Identify which cell holds the provided text, then report its (x, y) central coordinate. 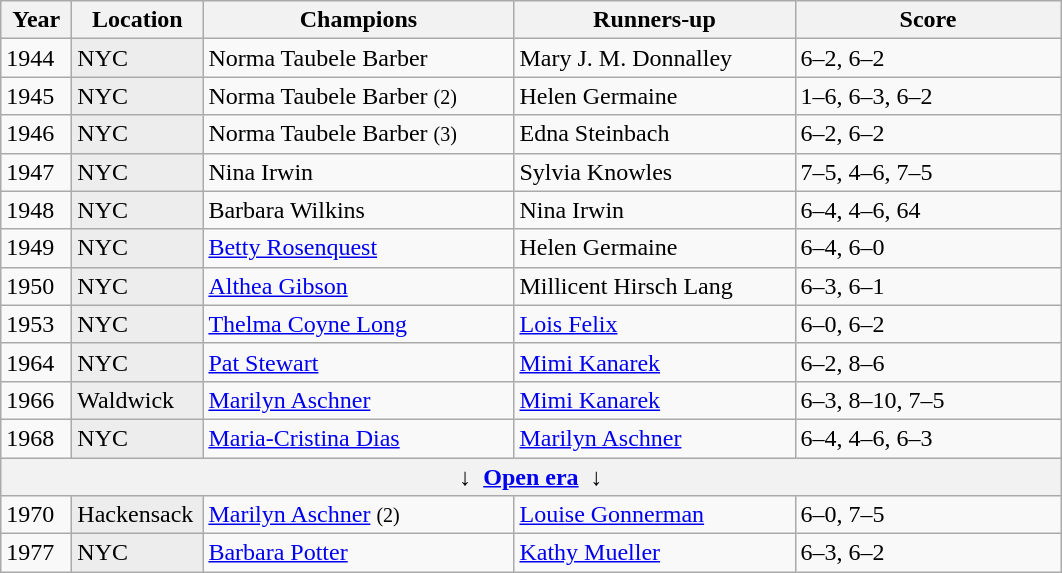
Althea Gibson (358, 286)
Hackensack (138, 515)
6–0, 7–5 (928, 515)
Millicent Hirsch Lang (654, 286)
1947 (36, 172)
Pat Stewart (358, 362)
6–4, 4–6, 6–3 (928, 438)
Runners-up (654, 20)
Norma Taubele Barber (358, 58)
1968 (36, 438)
1966 (36, 400)
1949 (36, 248)
Norma Taubele Barber (2) (358, 96)
1970 (36, 515)
Maria-Cristina Dias (358, 438)
6–4, 4–6, 64 (928, 210)
1950 (36, 286)
Barbara Potter (358, 553)
Barbara Wilkins (358, 210)
↓ Open era ↓ (531, 477)
1977 (36, 553)
1944 (36, 58)
Sylvia Knowles (654, 172)
6–3, 8–10, 7–5 (928, 400)
6–2, 8–6 (928, 362)
Thelma Coyne Long (358, 324)
1946 (36, 134)
Kathy Mueller (654, 553)
1953 (36, 324)
Score (928, 20)
6–3, 6–2 (928, 553)
Lois Felix (654, 324)
6–4, 6–0 (928, 248)
1945 (36, 96)
1964 (36, 362)
6–3, 6–1 (928, 286)
1–6, 6–3, 6–2 (928, 96)
Betty Rosenquest (358, 248)
Marilyn Aschner (2) (358, 515)
6–0, 6–2 (928, 324)
Louise Gonnerman (654, 515)
Year (36, 20)
Edna Steinbach (654, 134)
Norma Taubele Barber (3) (358, 134)
Mary J. M. Donnalley (654, 58)
7–5, 4–6, 7–5 (928, 172)
Champions (358, 20)
Waldwick (138, 400)
1948 (36, 210)
Location (138, 20)
